Capture the cell that displays the provided text and extract its [X, Y] central coordinate. 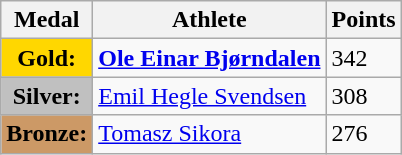
Emil Hegle Svendsen [210, 96]
Medal [47, 20]
Athlete [210, 20]
Gold: [47, 58]
308 [364, 96]
Tomasz Sikora [210, 134]
Silver: [47, 96]
Points [364, 20]
276 [364, 134]
Ole Einar Bjørndalen [210, 58]
342 [364, 58]
Bronze: [47, 134]
